Determine the (x, y) coordinate at the center of the cell enclosing the given text.  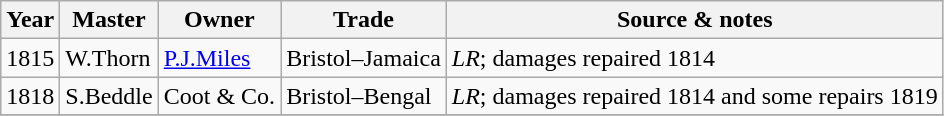
Trade (364, 20)
Coot & Co. (219, 96)
Master (109, 20)
1818 (30, 96)
Source & notes (694, 20)
Owner (219, 20)
P.J.Miles (219, 58)
W.Thorn (109, 58)
1815 (30, 58)
LR; damages repaired 1814 (694, 58)
Bristol–Jamaica (364, 58)
LR; damages repaired 1814 and some repairs 1819 (694, 96)
S.Beddle (109, 96)
Bristol–Bengal (364, 96)
Year (30, 20)
